Extract the (x, y) coordinate from the center of the cell holding the provided text.  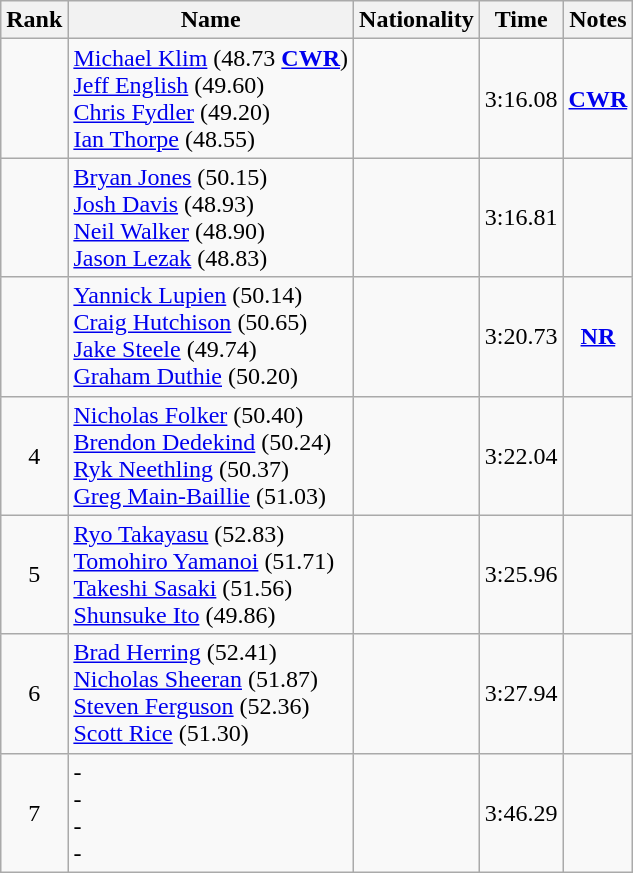
4 (34, 456)
Nicholas Folker (50.40) Brendon Dedekind (50.24) Ryk Neethling (50.37) Greg Main-Baillie (51.03) (211, 456)
CWR (598, 98)
Ryo Takayasu (52.83) Tomohiro Yamanoi (51.71) Takeshi Sasaki (51.56) Shunsuke Ito (49.86) (211, 574)
7 (34, 812)
3:20.73 (521, 336)
5 (34, 574)
3:25.96 (521, 574)
3:27.94 (521, 694)
3:16.08 (521, 98)
- - - - (211, 812)
Time (521, 20)
Name (211, 20)
NR (598, 336)
Notes (598, 20)
Michael Klim (48.73 CWR) Jeff English (49.60) Chris Fydler (49.20) Ian Thorpe (48.55) (211, 98)
3:22.04 (521, 456)
Yannick Lupien (50.14) Craig Hutchison (50.65) Jake Steele (49.74) Graham Duthie (50.20) (211, 336)
Rank (34, 20)
6 (34, 694)
Bryan Jones (50.15) Josh Davis (48.93) Neil Walker (48.90) Jason Lezak (48.83) (211, 218)
3:46.29 (521, 812)
3:16.81 (521, 218)
Nationality (417, 20)
Brad Herring (52.41) Nicholas Sheeran (51.87) Steven Ferguson (52.36) Scott Rice (51.30) (211, 694)
